Detect which cell encompasses the target text, then output its (x, y) center coordinate. 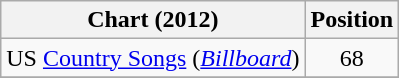
US Country Songs (Billboard) (153, 58)
Position (352, 20)
68 (352, 58)
Chart (2012) (153, 20)
